Identify which cell holds the provided text, then report its [X, Y] central coordinate. 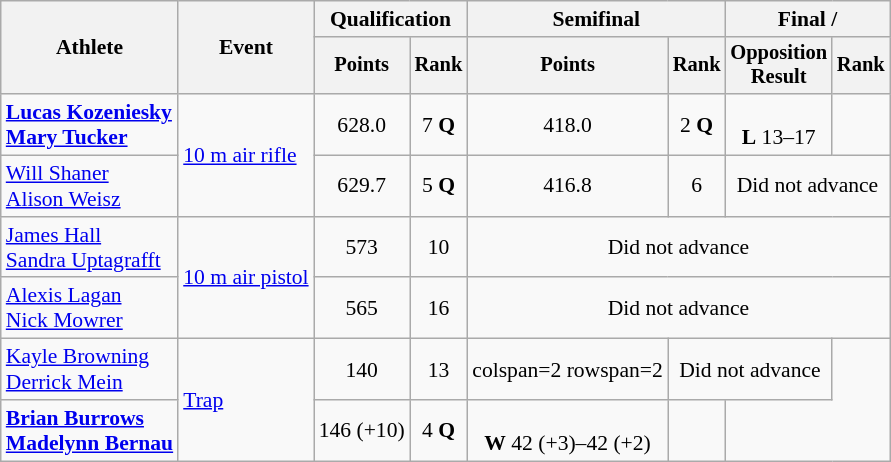
James HallSandra Uptagrafft [90, 248]
OppositionResult [778, 66]
13 [439, 370]
Lucas KozenieskyMary Tucker [90, 124]
629.7 [362, 186]
10 [439, 248]
Final / [807, 19]
Trap [246, 400]
565 [362, 308]
L 13–17 [778, 124]
Brian BurrowsMadelynn Bernau [90, 430]
Kayle BrowningDerrick Mein [90, 370]
6 [697, 186]
W 42 (+3)–42 (+2) [568, 430]
colspan=2 rowspan=2 [568, 370]
Will ShanerAlison Weisz [90, 186]
16 [439, 308]
Alexis LaganNick Mowrer [90, 308]
140 [362, 370]
10 m air pistol [246, 278]
10 m air rifle [246, 155]
Semifinal [596, 19]
573 [362, 248]
Event [246, 48]
418.0 [568, 124]
Athlete [90, 48]
4 Q [439, 430]
416.8 [568, 186]
628.0 [362, 124]
2 Q [697, 124]
Qualification [391, 19]
5 Q [439, 186]
7 Q [439, 124]
146 (+10) [362, 430]
